Output the [X, Y] coordinate of the center of the cell containing the given text.  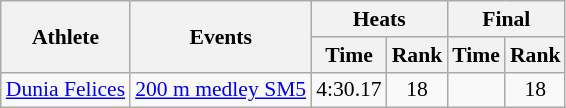
Events [220, 36]
4:30.17 [348, 90]
Heats [379, 19]
Dunia Felices [66, 90]
Final [506, 19]
Athlete [66, 36]
200 m medley SM5 [220, 90]
